Return (X, Y) of the center of cell containing provided text 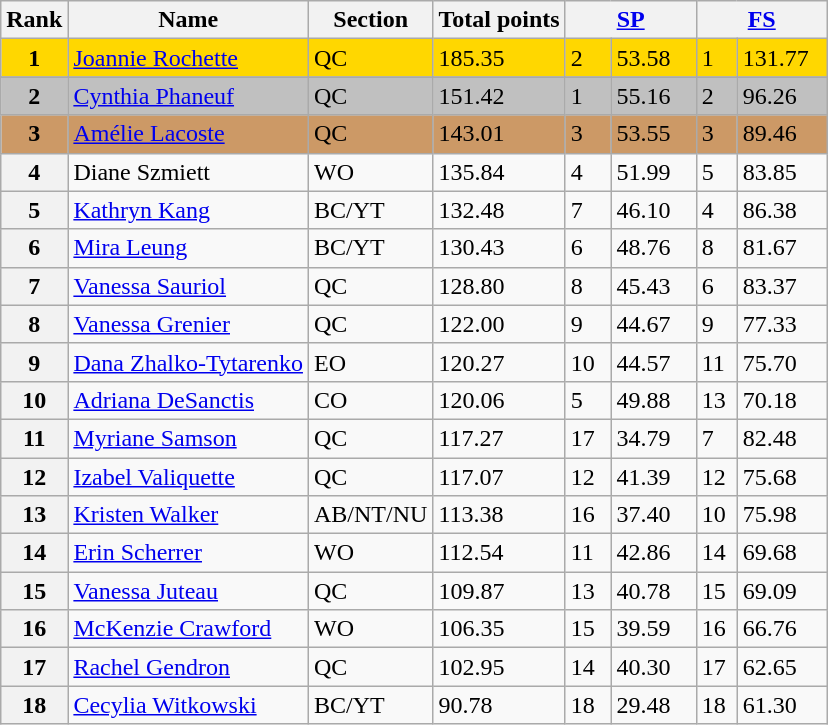
Section (370, 20)
62.65 (782, 667)
112.54 (499, 553)
Amélie Lacoste (188, 134)
Vanessa Juteau (188, 591)
CO (370, 400)
102.95 (499, 667)
Kristen Walker (188, 515)
75.98 (782, 515)
Kathryn Kang (188, 210)
Rachel Gendron (188, 667)
132.48 (499, 210)
61.30 (782, 705)
53.55 (654, 134)
90.78 (499, 705)
49.88 (654, 400)
Total points (499, 20)
Diane Szmiett (188, 172)
53.58 (654, 58)
81.67 (782, 248)
120.06 (499, 400)
40.30 (654, 667)
Cecylia Witkowski (188, 705)
66.76 (782, 629)
130.43 (499, 248)
46.10 (654, 210)
39.59 (654, 629)
Dana Zhalko-Tytarenko (188, 362)
55.16 (654, 96)
29.48 (654, 705)
117.27 (499, 438)
89.46 (782, 134)
143.01 (499, 134)
70.18 (782, 400)
69.68 (782, 553)
113.38 (499, 515)
83.37 (782, 286)
40.78 (654, 591)
Izabel Valiquette (188, 477)
77.33 (782, 324)
Rank (34, 20)
Cynthia Phaneuf (188, 96)
96.26 (782, 96)
44.57 (654, 362)
120.27 (499, 362)
106.35 (499, 629)
Myriane Samson (188, 438)
Name (188, 20)
Mira Leung (188, 248)
42.86 (654, 553)
Vanessa Grenier (188, 324)
75.70 (782, 362)
34.79 (654, 438)
131.77 (782, 58)
37.40 (654, 515)
109.87 (499, 591)
75.68 (782, 477)
McKenzie Crawford (188, 629)
AB/NT/NU (370, 515)
48.76 (654, 248)
41.39 (654, 477)
185.35 (499, 58)
Erin Scherrer (188, 553)
EO (370, 362)
117.07 (499, 477)
128.80 (499, 286)
151.42 (499, 96)
83.85 (782, 172)
Vanessa Sauriol (188, 286)
122.00 (499, 324)
Joannie Rochette (188, 58)
86.38 (782, 210)
FS (762, 20)
SP (630, 20)
69.09 (782, 591)
135.84 (499, 172)
44.67 (654, 324)
51.99 (654, 172)
45.43 (654, 286)
Adriana DeSanctis (188, 400)
82.48 (782, 438)
